Return the [x, y] coordinate for the center point of the cell that contains the specified text.  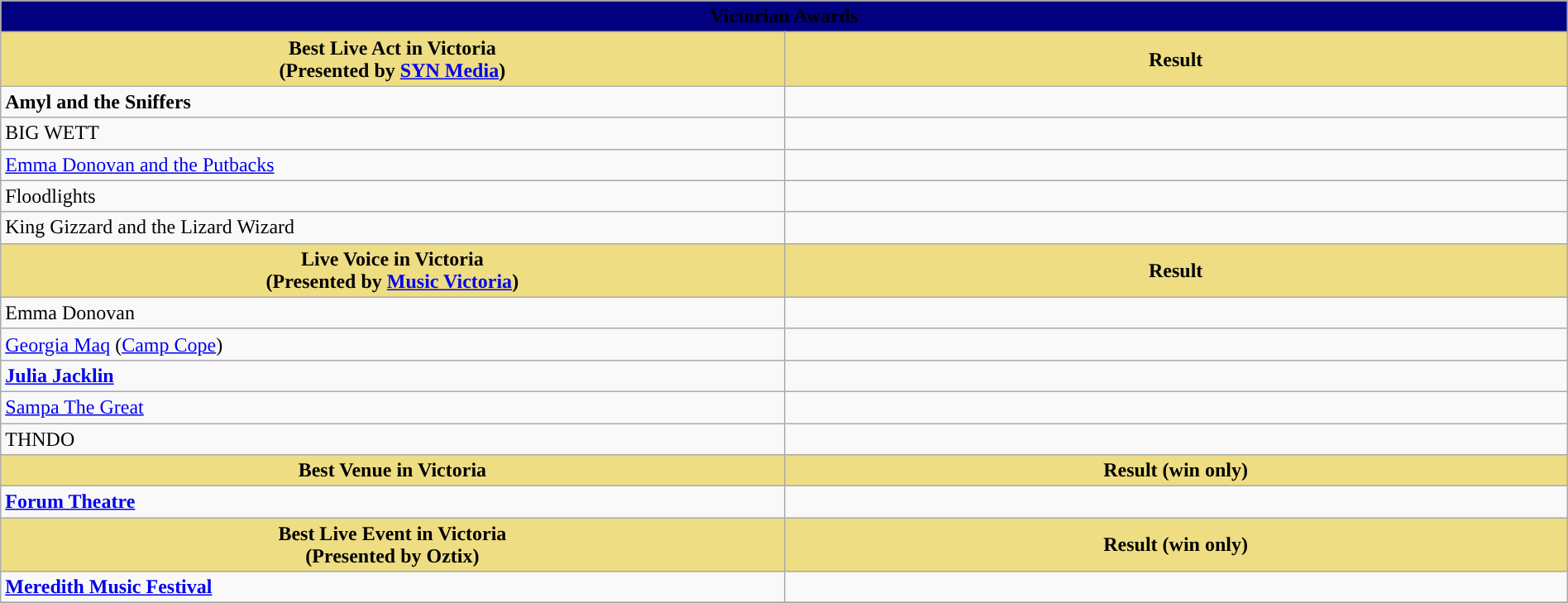
Best Venue in Victoria [392, 471]
Meredith Music Festival [392, 587]
Amyl and the Sniffers [392, 102]
THNDO [392, 439]
Best Live Event in Victoria (Presented by Oztix) [392, 544]
Floodlights [392, 196]
Victorian Awards [784, 17]
Forum Theatre [392, 502]
Live Voice in Victoria (Presented by Music Victoria) [392, 270]
Emma Donovan and the Putbacks [392, 165]
Julia Jacklin [392, 376]
Sampa The Great [392, 407]
BIG WETT [392, 133]
Emma Donovan [392, 313]
Best Live Act in Victoria (Presented by SYN Media) [392, 60]
Georgia Maq (Camp Cope) [392, 344]
King Gizzard and the Lizard Wizard [392, 227]
